Search for the cell housing the specified text and yield its (x, y) center coordinate. 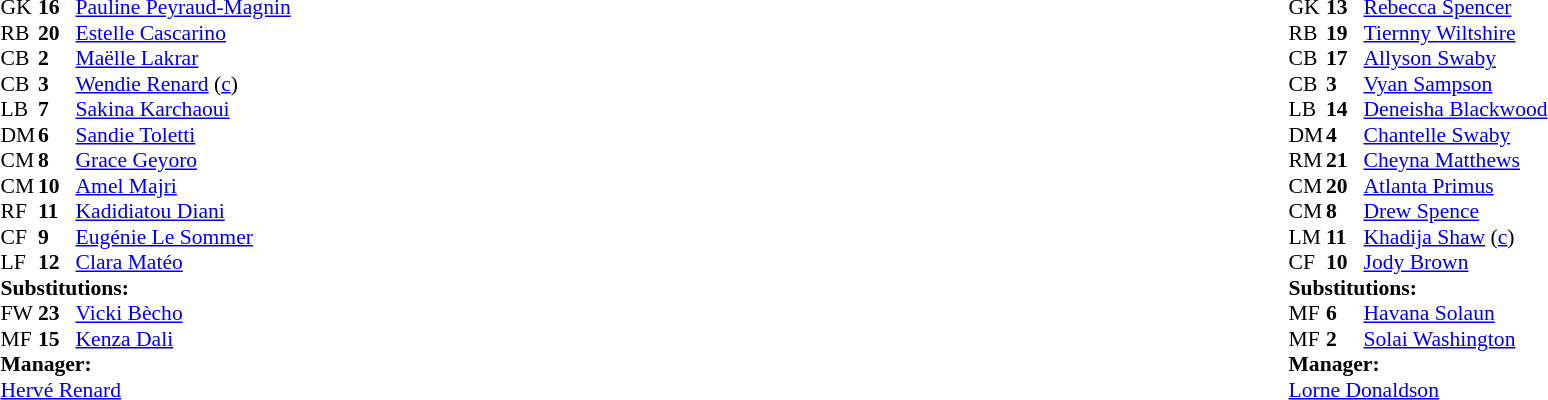
Atlanta Primus (1455, 186)
21 (1345, 161)
Estelle Cascarino (184, 33)
9 (57, 237)
Grace Geyoro (184, 161)
Kenza Dali (184, 339)
Amel Majri (184, 186)
Kadidiatou Diani (184, 211)
Drew Spence (1455, 211)
4 (1345, 135)
Tiernny Wiltshire (1455, 33)
Wendie Renard (c) (184, 84)
Sandie Toletti (184, 135)
Maëlle Lakrar (184, 59)
Cheyna Matthews (1455, 161)
23 (57, 313)
Chantelle Swaby (1455, 135)
Khadija Shaw (c) (1455, 237)
RF (19, 211)
RM (1307, 161)
14 (1345, 109)
Eugénie Le Sommer (184, 237)
Vyan Sampson (1455, 84)
Jody Brown (1455, 263)
Allyson Swaby (1455, 59)
19 (1345, 33)
Clara Matéo (184, 263)
17 (1345, 59)
12 (57, 263)
Solai Washington (1455, 339)
LF (19, 263)
7 (57, 109)
15 (57, 339)
Deneisha Blackwood (1455, 109)
Havana Solaun (1455, 313)
Vicki Bècho (184, 313)
LM (1307, 237)
Sakina Karchaoui (184, 109)
FW (19, 313)
